Extract the (X, Y) coordinate from the center of the cell holding the provided text.  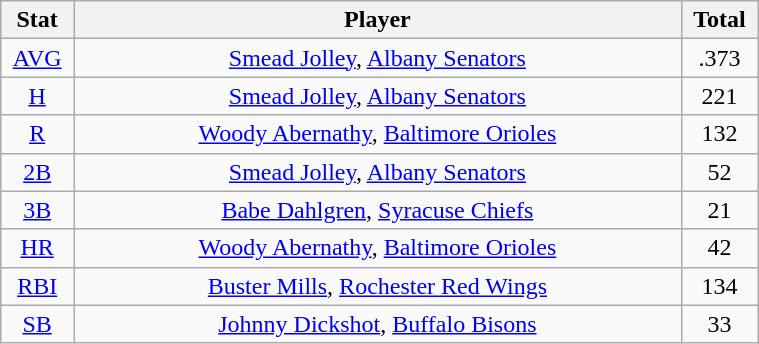
Total (719, 20)
221 (719, 96)
52 (719, 172)
R (38, 134)
HR (38, 248)
AVG (38, 58)
132 (719, 134)
RBI (38, 286)
33 (719, 324)
2B (38, 172)
Babe Dahlgren, Syracuse Chiefs (378, 210)
134 (719, 286)
Johnny Dickshot, Buffalo Bisons (378, 324)
42 (719, 248)
H (38, 96)
Buster Mills, Rochester Red Wings (378, 286)
Stat (38, 20)
Player (378, 20)
.373 (719, 58)
21 (719, 210)
3B (38, 210)
SB (38, 324)
